Search for the cell housing the specified text and yield its [X, Y] center coordinate. 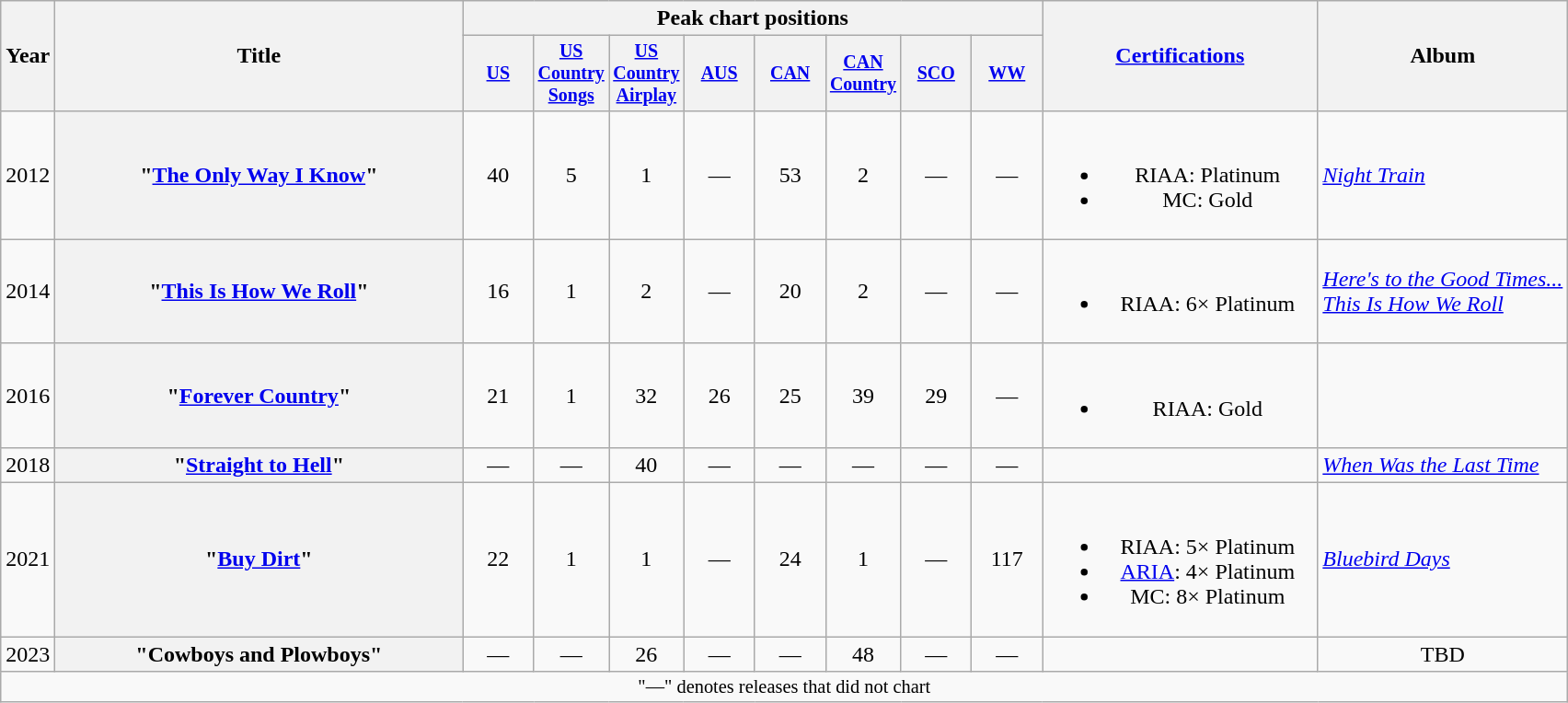
21 [499, 396]
WW [1007, 74]
25 [790, 396]
39 [863, 396]
32 [647, 396]
RIAA: 5× PlatinumARIA: 4× PlatinumMC: 8× Platinum [1180, 559]
Certifications [1180, 56]
Here's to the Good Times...This Is How We Roll [1443, 291]
2021 [28, 559]
"Straight to Hell" [259, 465]
AUS [720, 74]
2012 [28, 175]
Peak chart positions [753, 18]
"This Is How We Roll" [259, 291]
2014 [28, 291]
5 [571, 175]
Night Train [1443, 175]
"Forever Country" [259, 396]
RIAA: 6× Platinum [1180, 291]
2023 [28, 654]
117 [1007, 559]
"The Only Way I Know" [259, 175]
Year [28, 56]
CAN [790, 74]
CAN Country [863, 74]
SCO [937, 74]
US Country Airplay [647, 74]
US [499, 74]
16 [499, 291]
"Cowboys and Plowboys" [259, 654]
53 [790, 175]
"—" denotes releases that did not chart [784, 687]
RIAA: Gold [1180, 396]
Bluebird Days [1443, 559]
2018 [28, 465]
2016 [28, 396]
Title [259, 56]
When Was the Last Time [1443, 465]
US Country Songs [571, 74]
Album [1443, 56]
48 [863, 654]
22 [499, 559]
20 [790, 291]
RIAA: PlatinumMC: Gold [1180, 175]
"Buy Dirt" [259, 559]
29 [937, 396]
TBD [1443, 654]
24 [790, 559]
